Capture the cell that displays the provided text and extract its [x, y] central coordinate. 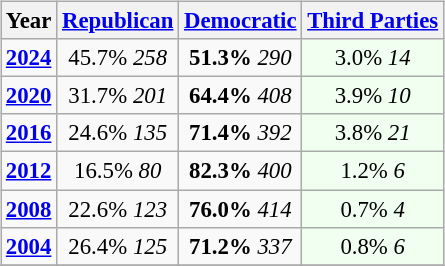
Third Parties [373, 21]
16.5% 80 [118, 171]
71.2% 337 [240, 246]
2020 [29, 96]
Republican [118, 21]
31.7% 201 [118, 96]
24.6% 135 [118, 133]
64.4% 408 [240, 96]
2012 [29, 171]
82.3% 400 [240, 171]
1.2% 6 [373, 171]
51.3% 290 [240, 58]
26.4% 125 [118, 246]
Democratic [240, 21]
2008 [29, 209]
3.8% 21 [373, 133]
45.7% 258 [118, 58]
2004 [29, 246]
0.7% 4 [373, 209]
3.0% 14 [373, 58]
3.9% 10 [373, 96]
76.0% 414 [240, 209]
2016 [29, 133]
Year [29, 21]
0.8% 6 [373, 246]
71.4% 392 [240, 133]
2024 [29, 58]
22.6% 123 [118, 209]
